From the cell containing the given text, extract its center point as (x, y) coordinate. 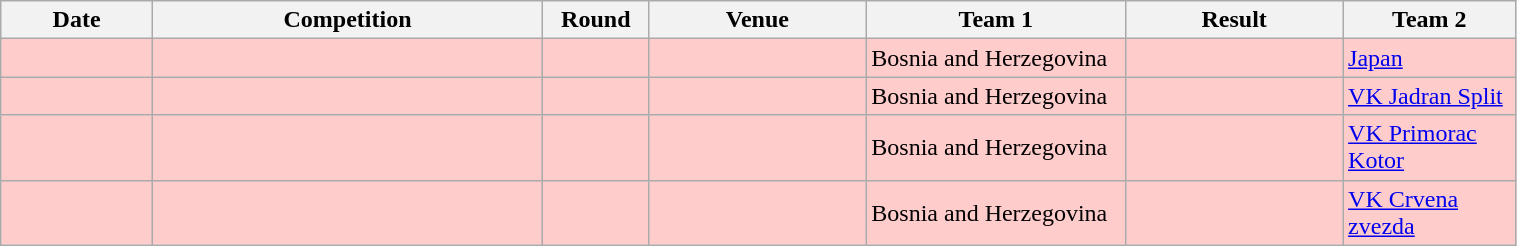
VK Primorac Kotor (1430, 148)
Round (596, 20)
Team 2 (1430, 20)
Competition (347, 20)
Date (77, 20)
VK Jadran Split (1430, 96)
Team 1 (996, 20)
Japan (1430, 58)
Venue (758, 20)
VK Crvena zvezda (1430, 212)
Result (1234, 20)
